Search for the cell housing the specified text and yield its (X, Y) center coordinate. 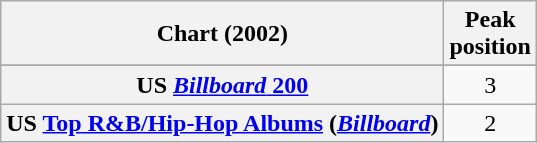
2 (490, 123)
3 (490, 85)
Chart (2002) (222, 34)
US Top R&B/Hip-Hop Albums (Billboard) (222, 123)
US Billboard 200 (222, 85)
Peak position (490, 34)
